Output the (X, Y) coordinate of the center of the cell containing the given text.  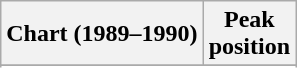
Peakposition (249, 34)
Chart (1989–1990) (102, 34)
